Detect which cell encompasses the target text, then output its [x, y] center coordinate. 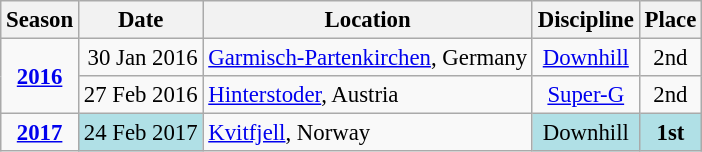
Hinterstoder, Austria [368, 95]
24 Feb 2017 [140, 133]
Kvitfjell, Norway [368, 133]
27 Feb 2016 [140, 95]
1st [670, 133]
2016 [40, 76]
Discipline [586, 20]
Season [40, 20]
Place [670, 20]
Garmisch-Partenkirchen, Germany [368, 58]
30 Jan 2016 [140, 58]
Date [140, 20]
Location [368, 20]
2017 [40, 133]
Super-G [586, 95]
